Search for the cell housing the specified text and yield its (X, Y) center coordinate. 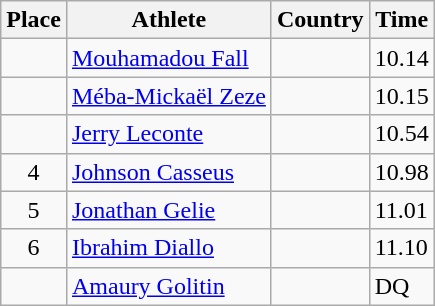
Country (320, 20)
10.98 (402, 172)
5 (34, 210)
Jerry Leconte (168, 134)
DQ (402, 286)
Ibrahim Diallo (168, 248)
Jonathan Gelie (168, 210)
10.14 (402, 58)
Mouhamadou Fall (168, 58)
11.01 (402, 210)
Méba-Mickaël Zeze (168, 96)
Amaury Golitin (168, 286)
10.54 (402, 134)
Johnson Casseus (168, 172)
11.10 (402, 248)
Place (34, 20)
Athlete (168, 20)
4 (34, 172)
10.15 (402, 96)
Time (402, 20)
6 (34, 248)
